Determine the (x, y) coordinate at the center of the cell enclosing the given text.  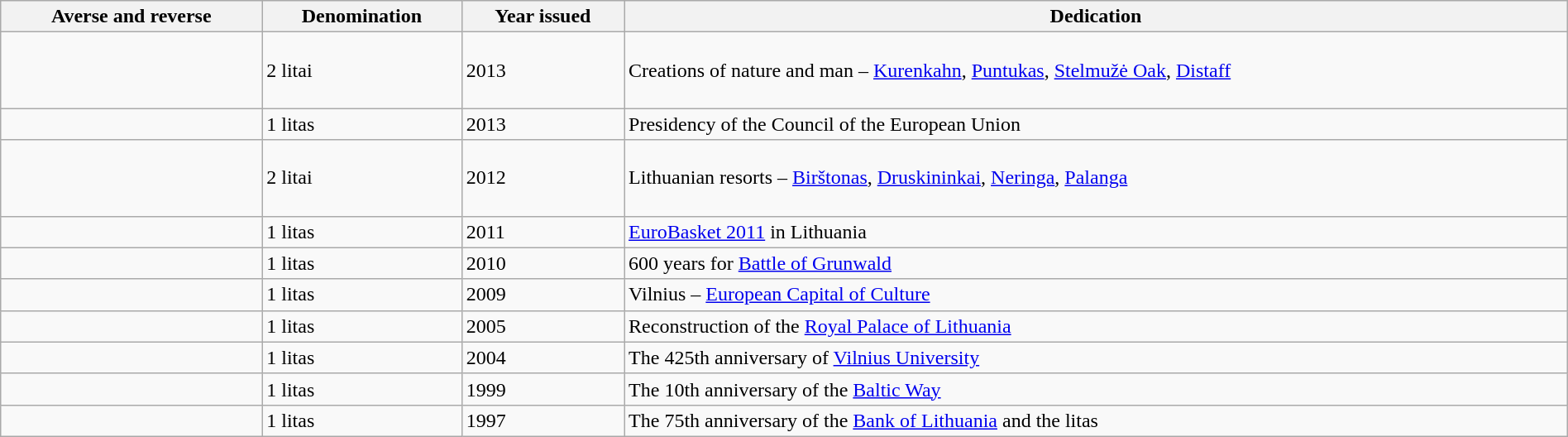
Presidency of the Council of the European Union (1097, 124)
2009 (543, 295)
2005 (543, 326)
Year issued (543, 17)
2010 (543, 263)
The 10th anniversary of the Baltic Way (1097, 389)
Averse and reverse (131, 17)
Lithuanian resorts – Birštonas, Druskininkai, Neringa, Palanga (1097, 178)
Denomination (362, 17)
The 425th anniversary of Vilnius University (1097, 358)
Creations of nature and man – Kurenkahn, Puntukas, Stelmužė Oak, Distaff (1097, 70)
EuroBasket 2011 in Lithuania (1097, 232)
2011 (543, 232)
Dedication (1097, 17)
Vilnius – European Capital of Culture (1097, 295)
2004 (543, 358)
2012 (543, 178)
The 75th anniversary of the Bank of Lithuania and the litas (1097, 420)
600 years for Battle of Grunwald (1097, 263)
1999 (543, 389)
Reconstruction of the Royal Palace of Lithuania (1097, 326)
1997 (543, 420)
